Search for the cell housing the specified text and yield its [x, y] center coordinate. 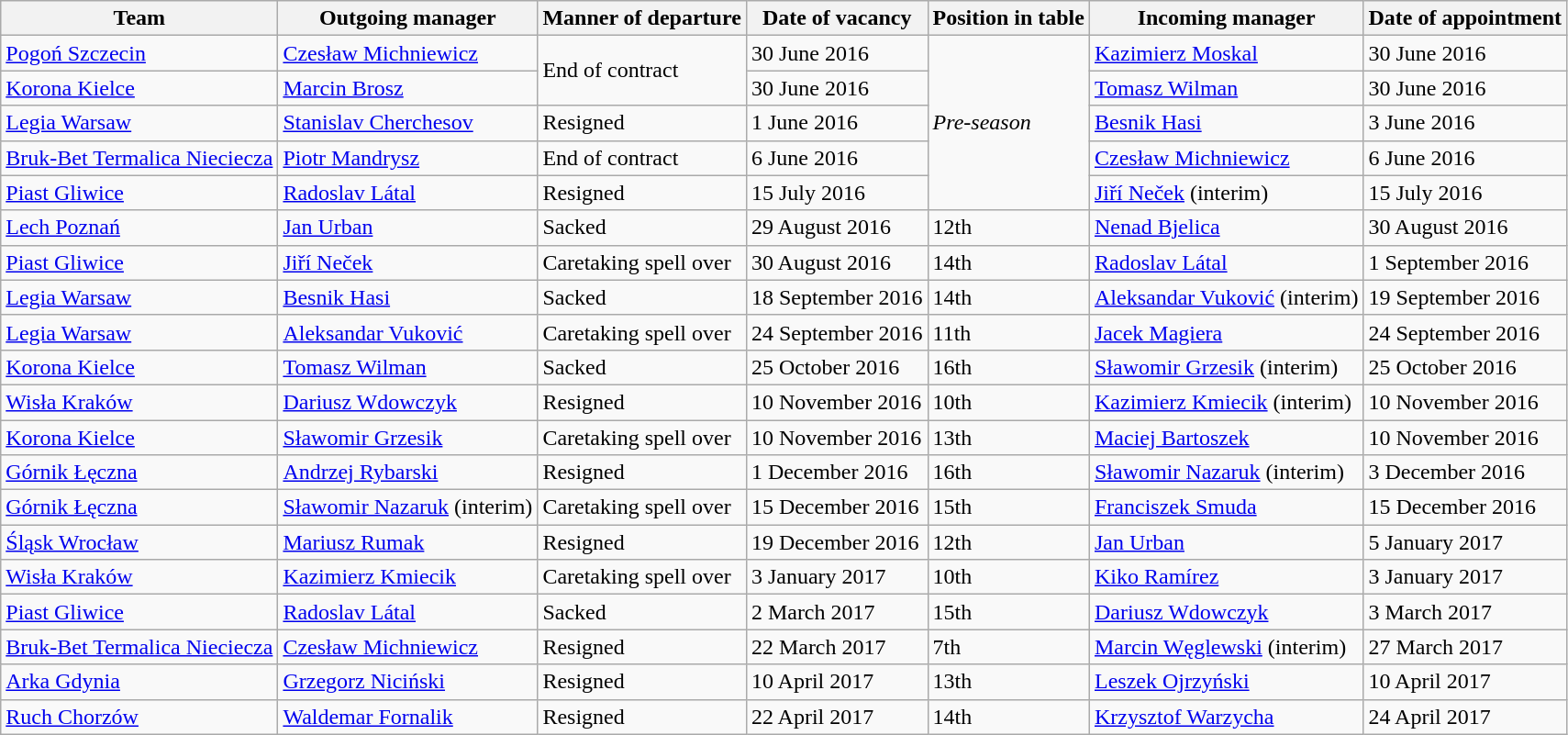
Marcin Węglewski (interim) [1226, 647]
7th [1008, 647]
3 June 2016 [1465, 123]
Kazimierz Moskal [1226, 53]
Andrzej Rybarski [407, 473]
18 September 2016 [837, 297]
Pre-season [1008, 123]
Leszek Ojrzyński [1226, 682]
Ruch Chorzów [139, 717]
27 March 2017 [1465, 647]
Arka Gdynia [139, 682]
Nenad Bjelica [1226, 228]
19 December 2016 [837, 542]
Lech Poznań [139, 228]
Kazimierz Kmiecik (interim) [1226, 402]
Kazimierz Kmiecik [407, 577]
Date of vacancy [837, 18]
Date of appointment [1465, 18]
22 March 2017 [837, 647]
Śląsk Wrocław [139, 542]
29 August 2016 [837, 228]
Stanislav Cherchesov [407, 123]
Aleksandar Vuković [407, 332]
11th [1008, 332]
Aleksandar Vuković (interim) [1226, 297]
24 April 2017 [1465, 717]
3 March 2017 [1465, 612]
3 December 2016 [1465, 473]
19 September 2016 [1465, 297]
22 April 2017 [837, 717]
Waldemar Fornalik [407, 717]
Outgoing manager [407, 18]
Marcin Brosz [407, 88]
Franciszek Smuda [1226, 507]
Jiří Neček [407, 262]
Kiko Ramírez [1226, 577]
Pogoń Szczecin [139, 53]
Manner of departure [642, 18]
Mariusz Rumak [407, 542]
Incoming manager [1226, 18]
1 December 2016 [837, 473]
Jacek Magiera [1226, 332]
Grzegorz Niciński [407, 682]
Jiří Neček (interim) [1226, 193]
Maciej Bartoszek [1226, 438]
1 June 2016 [837, 123]
1 September 2016 [1465, 262]
5 January 2017 [1465, 542]
Krzysztof Warzycha [1226, 717]
Sławomir Grzesik (interim) [1226, 367]
Piotr Mandrysz [407, 158]
Sławomir Grzesik [407, 438]
Team [139, 18]
Position in table [1008, 18]
2 March 2017 [837, 612]
